Output the [X, Y] coordinate of the center of the cell containing the given text.  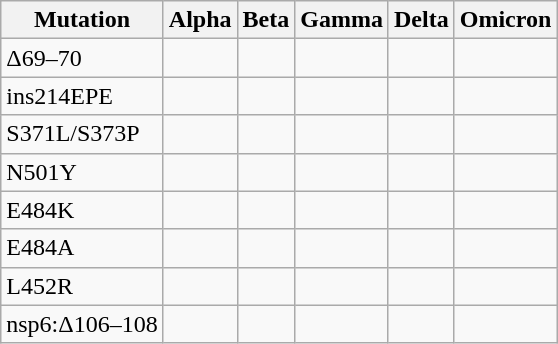
ins214EPE [82, 96]
Gamma [342, 20]
E484A [82, 248]
Δ69–70 [82, 58]
E484K [82, 210]
Delta [421, 20]
nsp6:Δ106–108 [82, 324]
Omicron [506, 20]
L452R [82, 286]
Alpha [200, 20]
Mutation [82, 20]
Beta [266, 20]
S371L/S373P [82, 134]
N501Y [82, 172]
